Provide the (X, Y) coordinate of the cell's center where the given text is located.  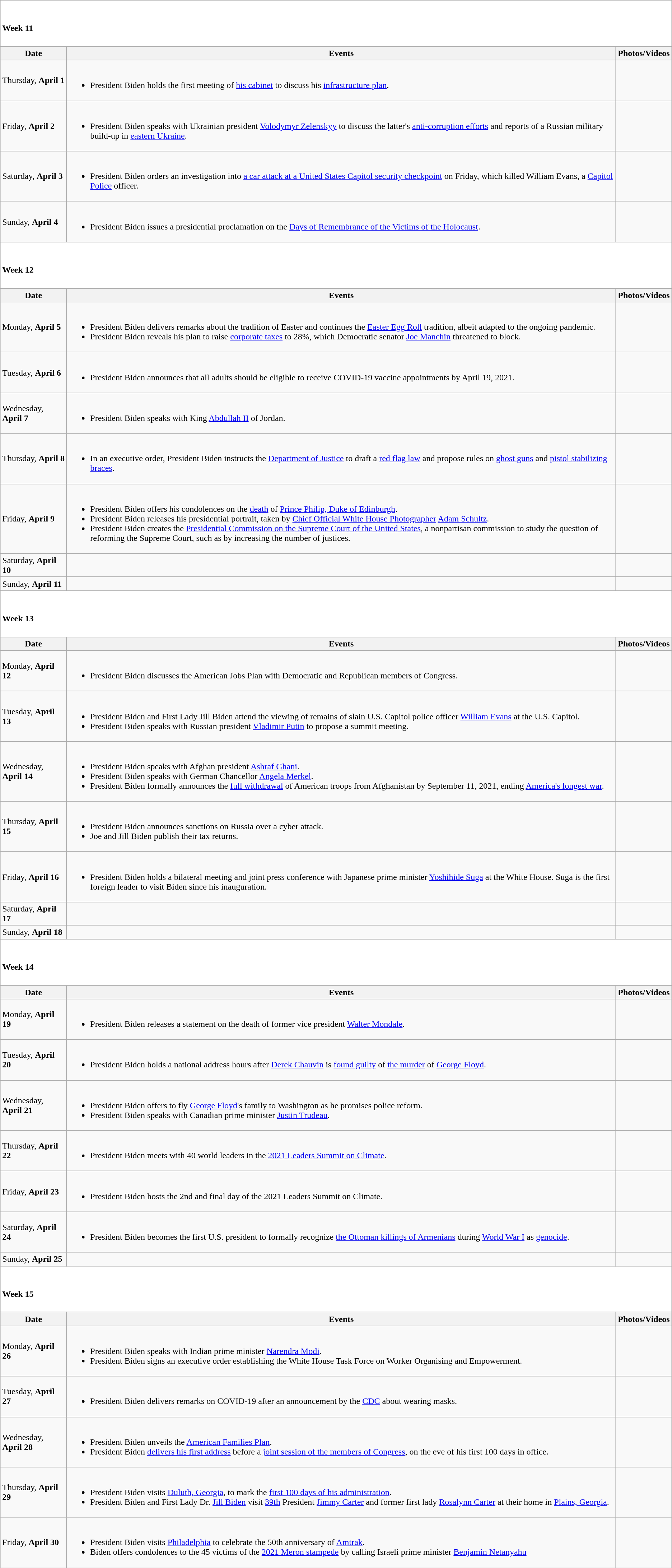
Tuesday, April 6 (34, 373)
Week 15 (336, 1289)
President Biden announces that all adults should be eligible to receive COVID-19 vaccine appointments by April 19, 2021. (341, 373)
Friday, April 2 (34, 126)
President Biden delivers remarks on COVID-19 after an announcement by the CDC about wearing masks. (341, 1396)
Saturday, April 24 (34, 1232)
Monday, April 19 (34, 1019)
Sunday, April 4 (34, 222)
Thursday, April 1 (34, 80)
President Biden meets with 40 world leaders in the 2021 Leaders Summit on Climate. (341, 1151)
President Biden speaks with King Abdullah II of Jordan. (341, 413)
Wednesday, April 28 (34, 1442)
Wednesday, April 14 (34, 771)
Week 13 (336, 613)
Sunday, April 11 (34, 584)
President Biden hosts the 2nd and final day of the 2021 Leaders Summit on Climate. (341, 1192)
President Biden releases a statement on the death of former vice president Walter Mondale. (341, 1019)
Monday, April 26 (34, 1351)
Friday, April 9 (34, 519)
Tuesday, April 13 (34, 716)
Saturday, April 17 (34, 914)
Sunday, April 25 (34, 1259)
Tuesday, April 27 (34, 1396)
Saturday, April 3 (34, 176)
President Biden holds a national address hours after Derek Chauvin is found guilty of the murder of George Floyd. (341, 1060)
President Biden becomes the first U.S. president to formally recognize the Ottoman killings of Armenians during World War I as genocide. (341, 1232)
Week 14 (336, 962)
Thursday, April 29 (34, 1492)
President Biden issues a presidential proclamation on the Days of Remembrance of the Victims of the Holocaust. (341, 222)
Thursday, April 22 (34, 1151)
Sunday, April 18 (34, 932)
President Biden holds the first meeting of his cabinet to discuss his infrastructure plan. (341, 80)
Friday, April 16 (34, 877)
Friday, April 30 (34, 1543)
Friday, April 23 (34, 1192)
Saturday, April 10 (34, 565)
Tuesday, April 20 (34, 1060)
Wednesday, April 7 (34, 413)
Week 12 (336, 265)
President Biden discusses the American Jobs Plan with Democratic and Republican members of Congress. (341, 671)
Week 11 (336, 24)
Monday, April 5 (34, 327)
President Biden announces sanctions on Russia over a cyber attack.Joe and Jill Biden publish their tax returns. (341, 826)
Wednesday, April 21 (34, 1105)
Thursday, April 8 (34, 459)
Monday, April 12 (34, 671)
Thursday, April 15 (34, 826)
